Capture the cell that displays the provided text and extract its (x, y) central coordinate. 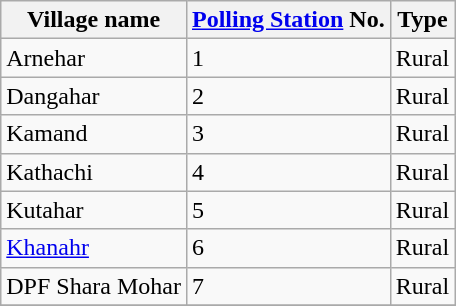
Dangahar (94, 96)
3 (288, 134)
Kutahar (94, 210)
1 (288, 58)
5 (288, 210)
Type (422, 20)
Kathachi (94, 172)
Polling Station No. (288, 20)
Khanahr (94, 248)
7 (288, 286)
Arnehar (94, 58)
DPF Shara Mohar (94, 286)
Kamand (94, 134)
2 (288, 96)
Village name (94, 20)
6 (288, 248)
4 (288, 172)
